Capture the cell that displays the provided text and extract its (X, Y) central coordinate. 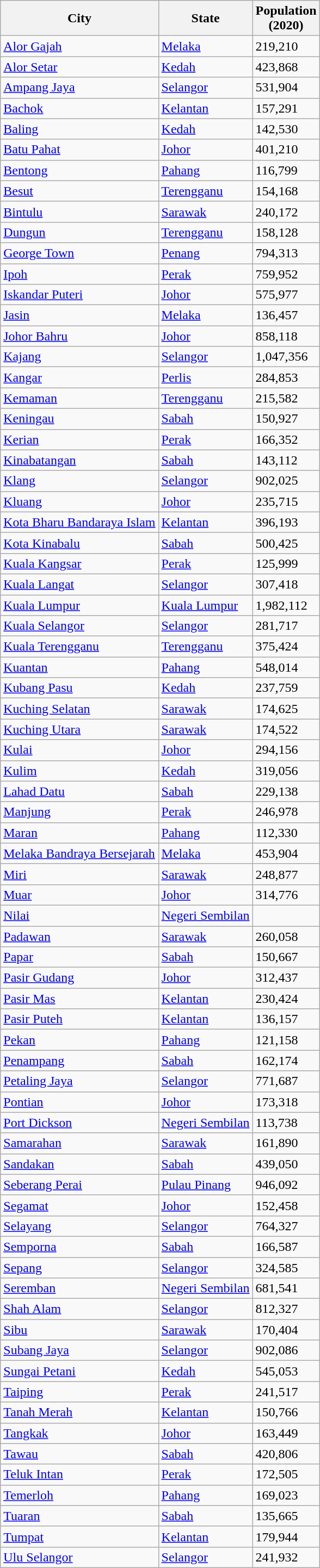
136,157 (286, 1019)
174,625 (286, 709)
Kulim (79, 771)
1,982,112 (286, 605)
125,999 (286, 563)
Segamat (79, 1205)
314,776 (286, 895)
179,944 (286, 1536)
Ampang Jaya (79, 88)
260,058 (286, 936)
241,932 (286, 1557)
500,425 (286, 543)
112,330 (286, 833)
Kinabatangan (79, 460)
Teluk Intan (79, 1474)
116,799 (286, 170)
Subang Jaya (79, 1350)
Ulu Selangor (79, 1557)
Baling (79, 129)
150,667 (286, 957)
Pasir Puteh (79, 1019)
Melaka Bandraya Bersejarah (79, 853)
281,717 (286, 626)
Besut (79, 191)
248,877 (286, 874)
Papar (79, 957)
Pontian (79, 1102)
812,327 (286, 1309)
Kota Bharu Bandaraya Islam (79, 522)
420,806 (286, 1454)
Sungai Petani (79, 1371)
Penang (206, 253)
Kluang (79, 501)
142,530 (286, 129)
Maran (79, 833)
Tuaran (79, 1516)
121,158 (286, 1040)
Pekan (79, 1040)
240,172 (286, 212)
154,168 (286, 191)
Batu Pahat (79, 150)
George Town (79, 253)
Kubang Pasu (79, 688)
170,404 (286, 1330)
163,449 (286, 1433)
Klang (79, 481)
Kuching Utara (79, 729)
946,092 (286, 1185)
Pasir Gudang (79, 978)
Taiping (79, 1392)
Jasin (79, 315)
Selayang (79, 1226)
Keningau (79, 419)
Miri (79, 874)
150,766 (286, 1412)
Sepang (79, 1268)
902,025 (286, 481)
Kemaman (79, 398)
State (206, 18)
Penampang (79, 1061)
Kangar (79, 377)
150,927 (286, 419)
172,505 (286, 1474)
759,952 (286, 274)
771,687 (286, 1081)
1,047,356 (286, 357)
152,458 (286, 1205)
307,418 (286, 584)
794,313 (286, 253)
548,014 (286, 667)
Nilai (79, 915)
241,517 (286, 1392)
396,193 (286, 522)
Kuala Kangsar (79, 563)
Alor Gajah (79, 46)
Kajang (79, 357)
Ipoh (79, 274)
169,023 (286, 1495)
902,086 (286, 1350)
Perlis (206, 377)
246,978 (286, 812)
Population(2020) (286, 18)
Samarahan (79, 1143)
545,053 (286, 1371)
Muar (79, 895)
294,156 (286, 750)
143,112 (286, 460)
166,352 (286, 439)
166,587 (286, 1247)
135,665 (286, 1516)
Johor Bahru (79, 336)
235,715 (286, 501)
453,904 (286, 853)
Shah Alam (79, 1309)
Tanah Merah (79, 1412)
Manjung (79, 812)
531,904 (286, 88)
Pulau Pinang (206, 1185)
423,868 (286, 67)
Tawau (79, 1454)
Bintulu (79, 212)
173,318 (286, 1102)
Dungun (79, 232)
764,327 (286, 1226)
215,582 (286, 398)
136,457 (286, 315)
Kuching Selatan (79, 709)
157,291 (286, 108)
Kuala Terengganu (79, 647)
439,050 (286, 1164)
229,138 (286, 791)
Kerian (79, 439)
Petaling Jaya (79, 1081)
Sibu (79, 1330)
Seremban (79, 1288)
312,437 (286, 978)
219,210 (286, 46)
Pasir Mas (79, 999)
230,424 (286, 999)
Semporna (79, 1247)
319,056 (286, 771)
Seberang Perai (79, 1185)
401,210 (286, 150)
158,128 (286, 232)
Temerloh (79, 1495)
Tumpat (79, 1536)
Port Dickson (79, 1123)
Tangkak (79, 1433)
161,890 (286, 1143)
575,977 (286, 295)
Kuantan (79, 667)
162,174 (286, 1061)
Bentong (79, 170)
Padawan (79, 936)
Bachok (79, 108)
284,853 (286, 377)
681,541 (286, 1288)
Lahad Datu (79, 791)
Kulai (79, 750)
Kota Kinabalu (79, 543)
324,585 (286, 1268)
Sandakan (79, 1164)
Kuala Langat (79, 584)
858,118 (286, 336)
City (79, 18)
375,424 (286, 647)
Kuala Selangor (79, 626)
174,522 (286, 729)
Iskandar Puteri (79, 295)
237,759 (286, 688)
113,738 (286, 1123)
Alor Setar (79, 67)
